Pinpoint the cell where the given text exists, returning its [x, y] midpoint coordinate. 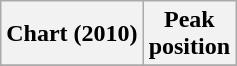
Chart (2010) [72, 34]
Peakposition [189, 34]
